Detect which cell encompasses the target text, then output its (X, Y) center coordinate. 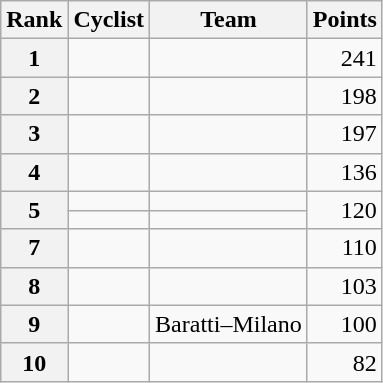
82 (344, 362)
8 (34, 286)
198 (344, 96)
Baratti–Milano (229, 324)
136 (344, 172)
110 (344, 248)
Cyclist (109, 20)
3 (34, 134)
2 (34, 96)
Points (344, 20)
103 (344, 286)
100 (344, 324)
5 (34, 210)
120 (344, 210)
1 (34, 58)
Rank (34, 20)
10 (34, 362)
197 (344, 134)
7 (34, 248)
4 (34, 172)
241 (344, 58)
9 (34, 324)
Team (229, 20)
